Determine the (x, y) coordinate at the center of the cell enclosing the given text.  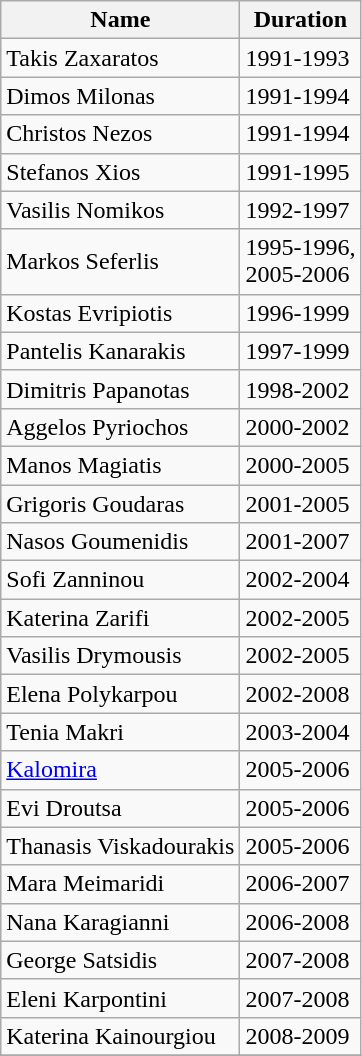
2003-2004 (300, 732)
Manos Magiatis (120, 465)
Elena Polykarpou (120, 694)
1991-1995 (300, 172)
2008-2009 (300, 1036)
Eleni Karpontini (120, 998)
Nasos Goumenidis (120, 542)
Grigoris Goudaras (120, 503)
2006-2008 (300, 922)
Evi Droutsa (120, 808)
Pantelis Kanarakis (120, 351)
Katerina Zarifi (120, 618)
Dimos Milonas (120, 96)
2001-2005 (300, 503)
Duration (300, 20)
Markos Seferlis (120, 262)
1992-1997 (300, 210)
Nana Karagianni (120, 922)
1996-1999 (300, 313)
1991-1993 (300, 58)
Name (120, 20)
Katerina Kainourgiou (120, 1036)
Stefanos Xios (120, 172)
Mara Meimaridi (120, 884)
1997-1999 (300, 351)
Dimitris Papanotas (120, 389)
George Satsidis (120, 960)
2000-2002 (300, 427)
2002-2008 (300, 694)
Takis Zaxaratos (120, 58)
2002-2004 (300, 580)
Vasilis Nomikos (120, 210)
Aggelos Pyriochos (120, 427)
Kostas Evripiotis (120, 313)
Thanasis Viskadourakis (120, 846)
1995-1996,2005-2006 (300, 262)
2006-2007 (300, 884)
Sofi Zanninou (120, 580)
Tenia Makri (120, 732)
Vasilis Drymousis (120, 656)
1998-2002 (300, 389)
2000-2005 (300, 465)
Kalomira (120, 770)
Christos Nezos (120, 134)
2001-2007 (300, 542)
